Determine the [x, y] coordinate at the center of the cell enclosing the given text.  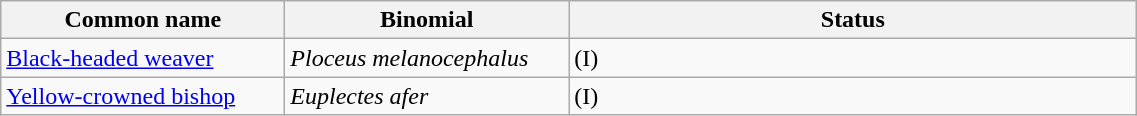
Binomial [427, 20]
Status [853, 20]
Euplectes afer [427, 96]
Black-headed weaver [143, 58]
Ploceus melanocephalus [427, 58]
Yellow-crowned bishop [143, 96]
Common name [143, 20]
